Identify which cell holds the provided text, then report its [X, Y] central coordinate. 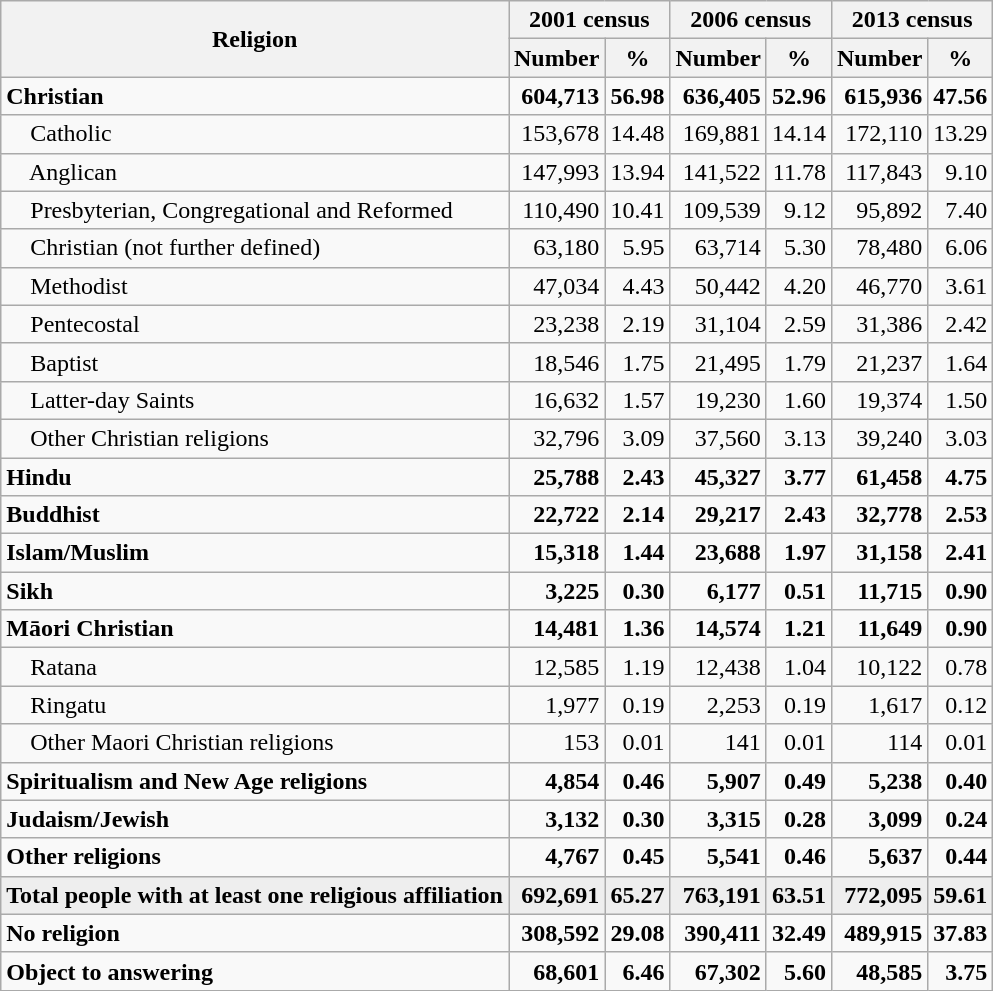
0.28 [798, 819]
23,238 [556, 324]
25,788 [556, 477]
46,770 [879, 286]
2006 census [750, 20]
12,438 [718, 667]
19,230 [718, 400]
117,843 [879, 172]
0.45 [638, 857]
1.57 [638, 400]
1.04 [798, 667]
110,490 [556, 210]
18,546 [556, 362]
Baptist [255, 362]
9.10 [960, 172]
21,237 [879, 362]
31,104 [718, 324]
14,574 [718, 629]
3,315 [718, 819]
Other religions [255, 857]
67,302 [718, 971]
6,177 [718, 591]
6.46 [638, 971]
16,632 [556, 400]
31,158 [879, 553]
14.14 [798, 134]
1.97 [798, 553]
Other Maori Christian religions [255, 743]
65.27 [638, 895]
10.41 [638, 210]
2.59 [798, 324]
2013 census [912, 20]
3,099 [879, 819]
Islam/Muslim [255, 553]
3.75 [960, 971]
9.12 [798, 210]
47.56 [960, 96]
39,240 [879, 438]
50,442 [718, 286]
32,796 [556, 438]
12,585 [556, 667]
1.50 [960, 400]
0.44 [960, 857]
37,560 [718, 438]
3.09 [638, 438]
59.61 [960, 895]
10,122 [879, 667]
Catholic [255, 134]
37.83 [960, 933]
4.75 [960, 477]
Pentecostal [255, 324]
5,541 [718, 857]
4,854 [556, 781]
11,715 [879, 591]
0.12 [960, 705]
763,191 [718, 895]
Methodist [255, 286]
Ratana [255, 667]
0.78 [960, 667]
1.21 [798, 629]
489,915 [879, 933]
308,592 [556, 933]
23,688 [718, 553]
5.60 [798, 971]
Presbyterian, Congregational and Reformed [255, 210]
68,601 [556, 971]
141 [718, 743]
Total people with at least one religious affiliation [255, 895]
78,480 [879, 248]
No religion [255, 933]
147,993 [556, 172]
2.53 [960, 515]
32.49 [798, 933]
56.98 [638, 96]
Christian [255, 96]
1.64 [960, 362]
2.19 [638, 324]
21,495 [718, 362]
14.48 [638, 134]
11.78 [798, 172]
3,132 [556, 819]
4.20 [798, 286]
Religion [255, 39]
1,617 [879, 705]
29.08 [638, 933]
6.06 [960, 248]
604,713 [556, 96]
3.13 [798, 438]
11,649 [879, 629]
Other Christian religions [255, 438]
Spiritualism and New Age religions [255, 781]
Hindu [255, 477]
Anglican [255, 172]
2,253 [718, 705]
1.36 [638, 629]
3.77 [798, 477]
13.29 [960, 134]
31,386 [879, 324]
14,481 [556, 629]
615,936 [879, 96]
0.24 [960, 819]
692,691 [556, 895]
2.14 [638, 515]
114 [879, 743]
153 [556, 743]
7.40 [960, 210]
19,374 [879, 400]
0.49 [798, 781]
Sikh [255, 591]
63.51 [798, 895]
3.61 [960, 286]
32,778 [879, 515]
45,327 [718, 477]
3.03 [960, 438]
169,881 [718, 134]
48,585 [879, 971]
5,238 [879, 781]
390,411 [718, 933]
1.60 [798, 400]
1.75 [638, 362]
141,522 [718, 172]
Latter-day Saints [255, 400]
772,095 [879, 895]
3,225 [556, 591]
61,458 [879, 477]
2001 census [588, 20]
153,678 [556, 134]
0.51 [798, 591]
1.44 [638, 553]
52.96 [798, 96]
Māori Christian [255, 629]
1.19 [638, 667]
0.40 [960, 781]
2.42 [960, 324]
5,637 [879, 857]
Object to answering [255, 971]
63,180 [556, 248]
1,977 [556, 705]
15,318 [556, 553]
5,907 [718, 781]
Buddhist [255, 515]
47,034 [556, 286]
Christian (not further defined) [255, 248]
636,405 [718, 96]
4,767 [556, 857]
Ringatu [255, 705]
63,714 [718, 248]
95,892 [879, 210]
13.94 [638, 172]
172,110 [879, 134]
2.41 [960, 553]
29,217 [718, 515]
1.79 [798, 362]
5.30 [798, 248]
Judaism/Jewish [255, 819]
5.95 [638, 248]
4.43 [638, 286]
109,539 [718, 210]
22,722 [556, 515]
